Find where the given text appears and provide that cell's center as [X, Y] coordinate. 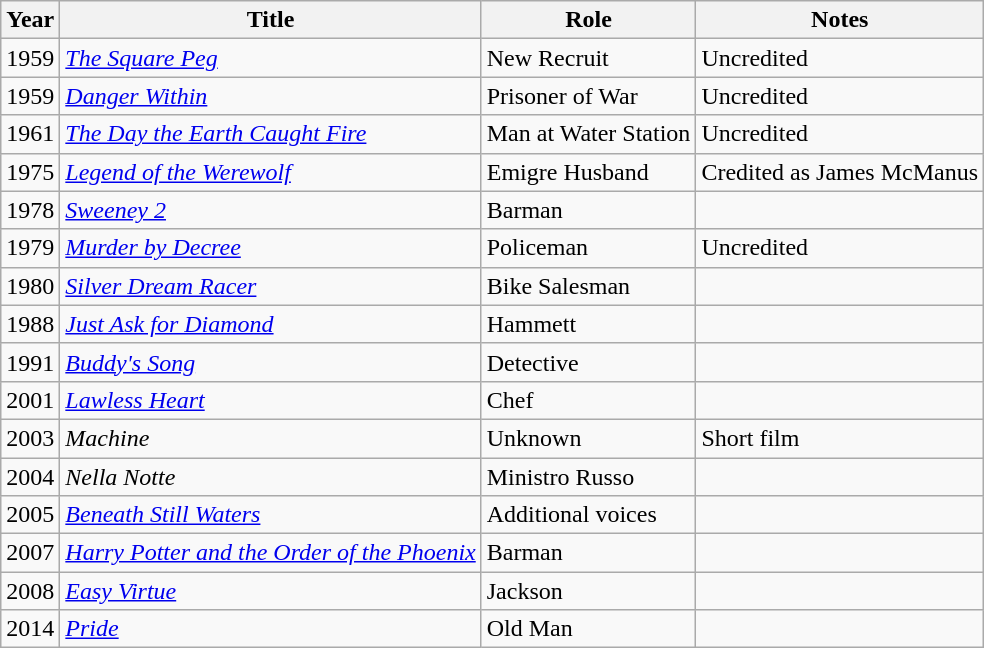
New Recruit [588, 58]
1979 [30, 248]
2003 [30, 438]
Buddy's Song [270, 362]
Role [588, 20]
1961 [30, 134]
Detective [588, 362]
Additional voices [588, 515]
Beneath Still Waters [270, 515]
The Day the Earth Caught Fire [270, 134]
1988 [30, 324]
Just Ask for Diamond [270, 324]
Title [270, 20]
Silver Dream Racer [270, 286]
2001 [30, 400]
The Square Peg [270, 58]
Emigre Husband [588, 172]
Chef [588, 400]
Prisoner of War [588, 96]
Legend of the Werewolf [270, 172]
Unknown [588, 438]
1975 [30, 172]
2004 [30, 477]
1991 [30, 362]
Murder by Decree [270, 248]
Old Man [588, 629]
Bike Salesman [588, 286]
Year [30, 20]
Danger Within [270, 96]
Nella Notte [270, 477]
Harry Potter and the Order of the Phoenix [270, 553]
Policeman [588, 248]
2014 [30, 629]
2005 [30, 515]
Notes [840, 20]
Jackson [588, 591]
Pride [270, 629]
2008 [30, 591]
Hammett [588, 324]
Easy Virtue [270, 591]
Short film [840, 438]
1978 [30, 210]
Sweeney 2 [270, 210]
1980 [30, 286]
Ministro Russo [588, 477]
Machine [270, 438]
Credited as James McManus [840, 172]
Man at Water Station [588, 134]
2007 [30, 553]
Lawless Heart [270, 400]
